Search for the cell housing the specified text and yield its [x, y] center coordinate. 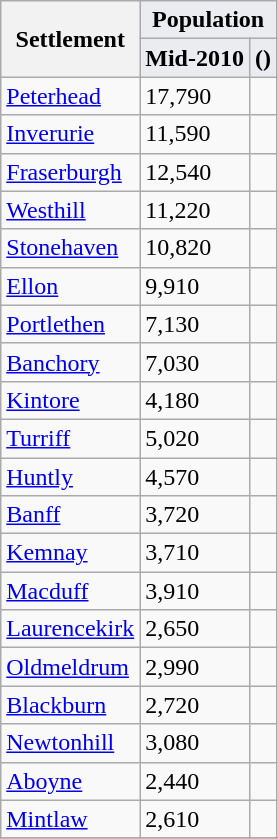
Huntly [70, 477]
() [262, 58]
3,080 [195, 743]
Newtonhill [70, 743]
3,720 [195, 515]
Mintlaw [70, 819]
Westhill [70, 210]
Mid-2010 [195, 58]
17,790 [195, 96]
Peterhead [70, 96]
11,590 [195, 134]
11,220 [195, 210]
5,020 [195, 438]
3,710 [195, 553]
4,570 [195, 477]
Aboyne [70, 781]
12,540 [195, 172]
Blackburn [70, 705]
Settlement [70, 39]
Banchory [70, 362]
Oldmeldrum [70, 667]
3,910 [195, 591]
Portlethen [70, 324]
Laurencekirk [70, 629]
10,820 [195, 248]
Banff [70, 515]
4,180 [195, 400]
Stonehaven [70, 248]
2,610 [195, 819]
Kintore [70, 400]
Macduff [70, 591]
7,030 [195, 362]
2,720 [195, 705]
7,130 [195, 324]
2,990 [195, 667]
Fraserburgh [70, 172]
Inverurie [70, 134]
9,910 [195, 286]
Turriff [70, 438]
Kemnay [70, 553]
Population [208, 20]
2,650 [195, 629]
2,440 [195, 781]
Ellon [70, 286]
